Return the [x, y] coordinate for the center point of the cell that contains the specified text.  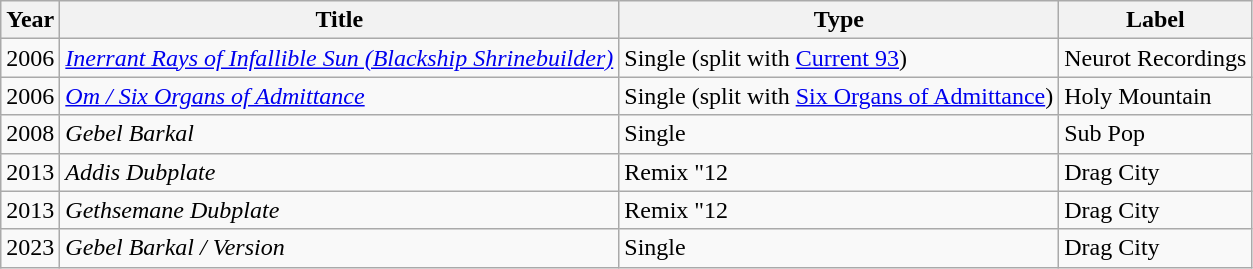
Gebel Barkal / Version [340, 248]
Gethsemane Dubplate [340, 210]
Inerrant Rays of Infallible Sun (Blackship Shrinebuilder) [340, 58]
Neurot Recordings [1156, 58]
Single (split with Six Organs of Admittance) [839, 96]
Sub Pop [1156, 134]
Label [1156, 20]
Single (split with Current 93) [839, 58]
Addis Dubplate [340, 172]
2008 [30, 134]
Om / Six Organs of Admittance [340, 96]
Gebel Barkal [340, 134]
2023 [30, 248]
Title [340, 20]
Type [839, 20]
Year [30, 20]
Holy Mountain [1156, 96]
